Output the (X, Y) coordinate of the center of the cell containing the given text.  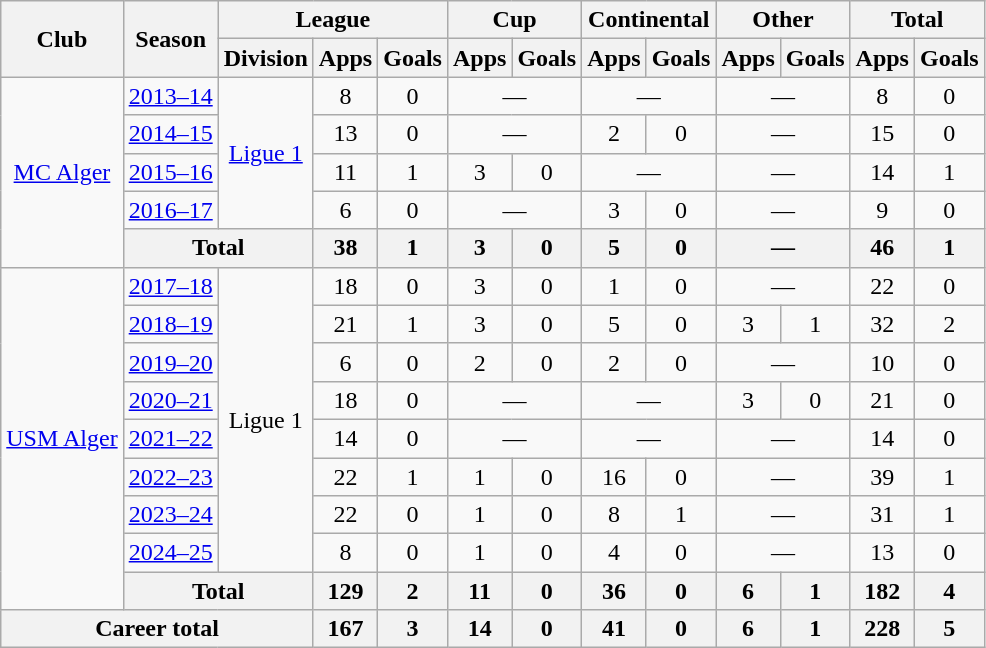
Division (266, 58)
2019–20 (170, 362)
16 (614, 477)
167 (345, 629)
Other (783, 20)
League (332, 20)
228 (882, 629)
9 (882, 210)
Cup (514, 20)
182 (882, 591)
15 (882, 134)
2016–17 (170, 210)
129 (345, 591)
USM Alger (62, 438)
39 (882, 477)
Season (170, 39)
MC Alger (62, 172)
41 (614, 629)
2022–23 (170, 477)
2021–22 (170, 438)
2015–16 (170, 172)
36 (614, 591)
Continental (649, 20)
2024–25 (170, 553)
2014–15 (170, 134)
Career total (158, 629)
32 (882, 324)
2023–24 (170, 515)
46 (882, 248)
Club (62, 39)
10 (882, 362)
31 (882, 515)
2017–18 (170, 286)
38 (345, 248)
2013–14 (170, 96)
2018–19 (170, 324)
2020–21 (170, 400)
